Find where the given text appears and provide that cell's center as [x, y] coordinate. 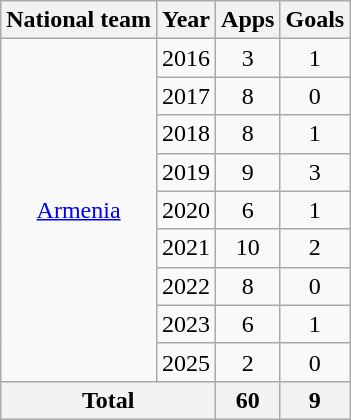
2018 [186, 134]
10 [248, 248]
2016 [186, 58]
2017 [186, 96]
60 [248, 400]
2023 [186, 324]
Total [108, 400]
Armenia [79, 210]
2025 [186, 362]
2020 [186, 210]
Apps [248, 20]
Year [186, 20]
2022 [186, 286]
2019 [186, 172]
National team [79, 20]
Goals [315, 20]
2021 [186, 248]
